Identify which cell holds the provided text, then report its [X, Y] central coordinate. 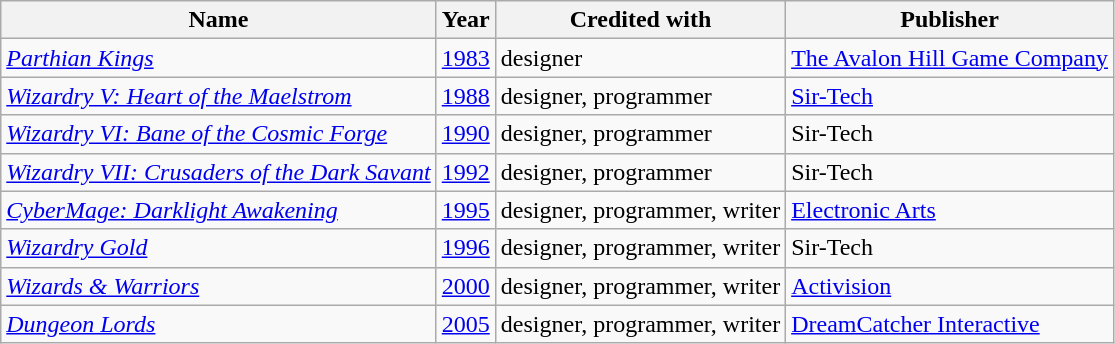
Wizardry V: Heart of the Maelstrom [218, 96]
1992 [466, 172]
designer [640, 58]
1995 [466, 210]
1988 [466, 96]
DreamCatcher Interactive [950, 324]
2005 [466, 324]
CyberMage: Darklight Awakening [218, 210]
Credited with [640, 20]
2000 [466, 286]
Wizards & Warriors [218, 286]
Name [218, 20]
1983 [466, 58]
1996 [466, 248]
Activision [950, 286]
The Avalon Hill Game Company [950, 58]
Wizardry VII: Crusaders of the Dark Savant [218, 172]
Dungeon Lords [218, 324]
1990 [466, 134]
Wizardry Gold [218, 248]
Publisher [950, 20]
Wizardry VI: Bane of the Cosmic Forge [218, 134]
Electronic Arts [950, 210]
Parthian Kings [218, 58]
Year [466, 20]
